Determine the [x, y] coordinate at the center of the cell enclosing the given text.  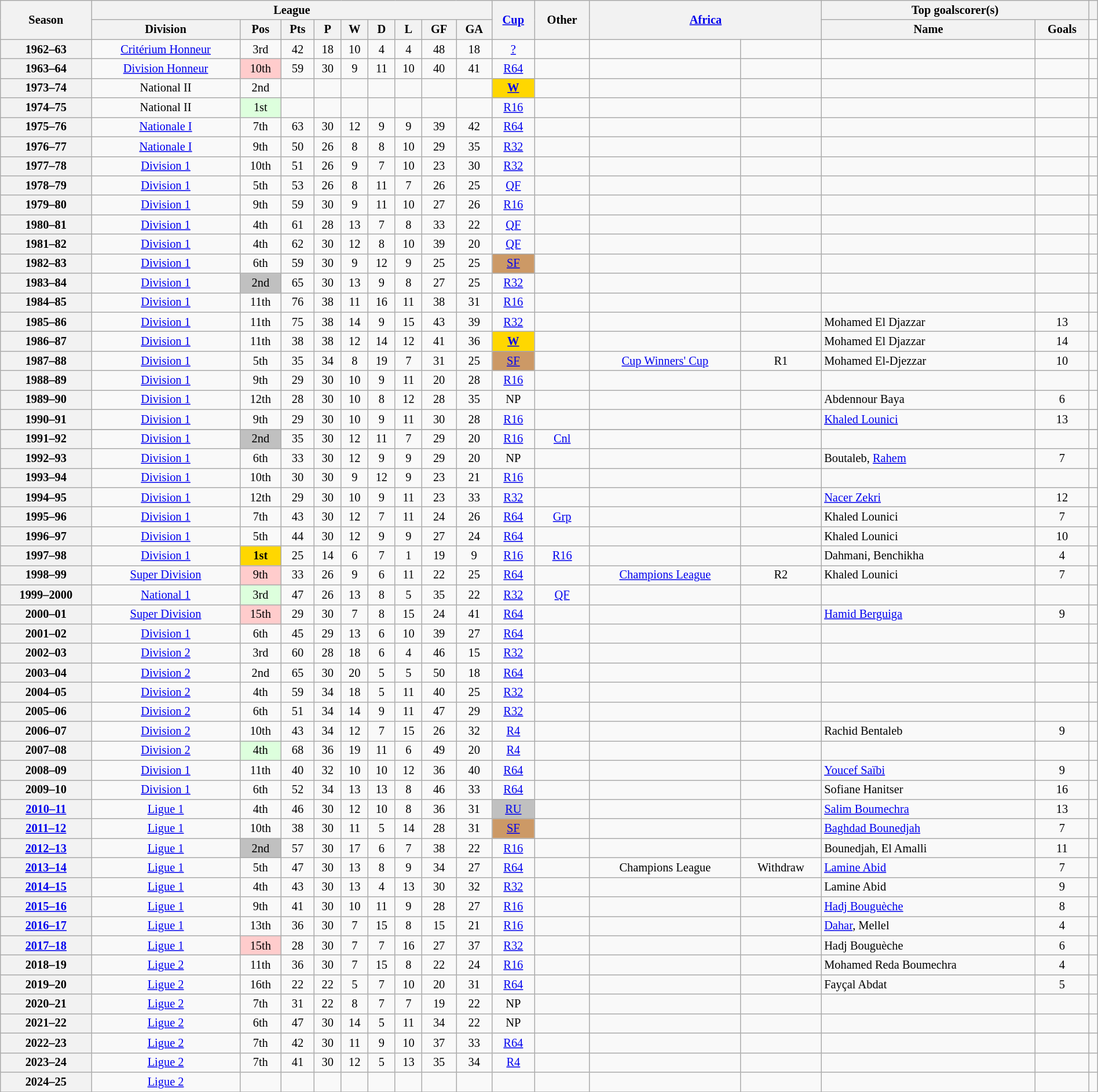
Name [928, 30]
16th [261, 984]
Hamid Berguiga [928, 614]
1984–85 [46, 302]
Boutaleb, Rahem [928, 458]
1988–89 [46, 380]
L [409, 30]
2004–05 [46, 692]
49 [439, 750]
Baghdad Bounedjah [928, 829]
R1 [781, 361]
Africa [705, 20]
Pts [298, 30]
GF [439, 30]
1981–82 [46, 244]
Cup Winners' Cup [665, 361]
Grp [562, 516]
48 [439, 49]
1985–86 [46, 322]
Dahmani, Benchikha [928, 556]
Pos [261, 30]
2016–17 [46, 926]
Division [166, 30]
2010–11 [46, 809]
1976–77 [46, 146]
1990–91 [46, 419]
2021–22 [46, 1023]
Youcef Saïbi [928, 770]
1993–94 [46, 478]
75 [298, 322]
2015–16 [46, 907]
1998–99 [46, 575]
2006–07 [46, 731]
2000–01 [46, 614]
Other [562, 20]
76 [298, 302]
1973–74 [46, 88]
1986–87 [46, 341]
? [513, 49]
1980–81 [46, 225]
Goals [1062, 30]
Critérium Honneur [166, 49]
Cup [513, 20]
1987–88 [46, 361]
2013–14 [46, 867]
1979–80 [46, 205]
League [292, 10]
2009–10 [46, 790]
Mohamed El-Djezzar [928, 361]
53 [298, 185]
62 [298, 244]
1989–90 [46, 400]
45 [298, 633]
1 [409, 556]
2003–04 [46, 673]
1963–64 [46, 68]
Abdennour Baya [928, 400]
Salim Boumechra [928, 809]
1995–96 [46, 516]
1975–76 [46, 127]
60 [298, 653]
57 [298, 848]
13th [261, 926]
1992–93 [46, 458]
2020–21 [46, 1004]
44 [298, 536]
Top goalscorer(s) [955, 10]
RU [513, 809]
17 [354, 848]
52 [298, 790]
2007–08 [46, 750]
2018–19 [46, 965]
1962–63 [46, 49]
GA [474, 30]
2014–15 [46, 887]
Fayçal Abdat [928, 984]
1983–84 [46, 283]
Season [46, 20]
Division Honneur [166, 68]
2001–02 [46, 633]
2012–13 [46, 848]
Withdraw [781, 867]
61 [298, 225]
Dahar, Mellel [928, 926]
D [382, 30]
2022–23 [46, 1043]
Rachid Bentaleb [928, 731]
68 [298, 750]
2005–06 [46, 712]
1996–97 [46, 536]
1977–78 [46, 166]
63 [298, 127]
2017–18 [46, 946]
1974–75 [46, 108]
National 1 [166, 595]
2019–20 [46, 984]
Bounedjah, El Amalli [928, 848]
1982–83 [46, 263]
1994–95 [46, 497]
1978–79 [46, 185]
1997–98 [46, 556]
1991–92 [46, 439]
2024–25 [46, 1082]
2011–12 [46, 829]
2002–03 [46, 653]
Nacer Zekri [928, 497]
Mohamed Reda Boumechra [928, 965]
2023–24 [46, 1062]
P [328, 30]
Cnl [562, 439]
R2 [781, 575]
Sofiane Hanitser [928, 790]
2008–09 [46, 770]
1999–2000 [46, 595]
